Detect which cell encompasses the target text, then output its (X, Y) center coordinate. 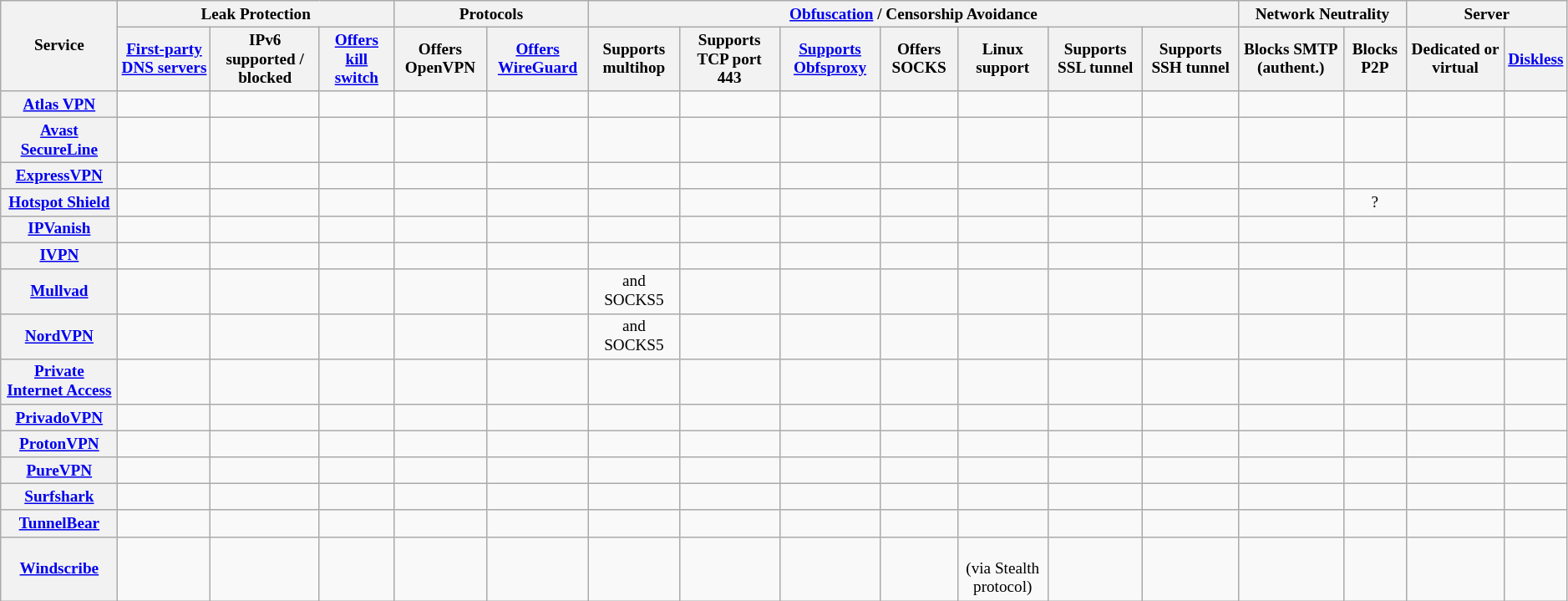
TunnelBear (59, 523)
First-party DNS servers (164, 59)
Avast SecureLine (59, 140)
NordVPN (59, 336)
? (1375, 202)
(via Stealth protocol) (1002, 568)
Offers SOCKS (919, 59)
Server (1487, 14)
Blocks SMTP (authent.) (1291, 59)
ProtonVPN (59, 444)
Offers OpenVPN (439, 59)
Surfshark (59, 497)
ExpressVPN (59, 176)
PureVPN (59, 471)
Supports SSH tunnel (1190, 59)
Network Neutrality (1322, 14)
IPv6 supported / blocked (265, 59)
Linux support (1002, 59)
Windscribe (59, 568)
Private Internet Access (59, 381)
Supports multihop (635, 59)
Diskless (1535, 59)
IPVanish (59, 229)
Supports Obfsproxy (830, 59)
Dedicated or virtual (1455, 59)
Blocks P2P (1375, 59)
PrivadoVPN (59, 418)
Offers kill switch (356, 59)
Leak Protection (256, 14)
IVPN (59, 256)
Offers WireGuard (538, 59)
Atlas VPN (59, 104)
Supports TCP port 443 (729, 59)
Supports SSL tunnel (1094, 59)
Service (59, 46)
Protocols (491, 14)
Hotspot Shield (59, 202)
Mullvad (59, 291)
Obfuscation / Censorship Avoidance (914, 14)
